Search for the cell housing the specified text and yield its [x, y] center coordinate. 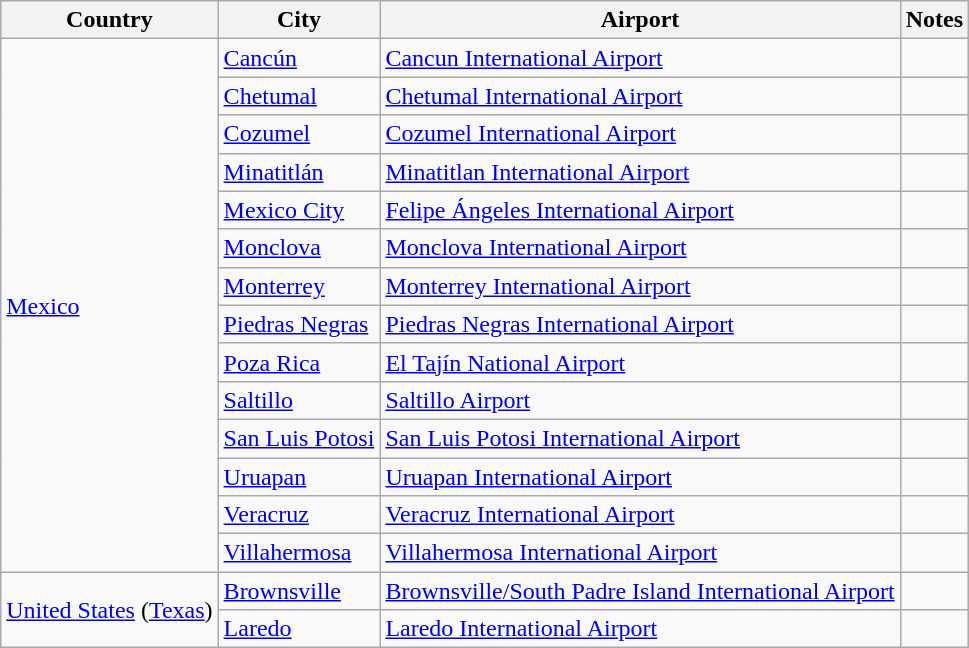
Monterrey [299, 286]
Cozumel International Airport [640, 134]
Minatitlan International Airport [640, 172]
Veracruz International Airport [640, 515]
Airport [640, 20]
Monclova International Airport [640, 248]
City [299, 20]
Uruapan [299, 477]
Uruapan International Airport [640, 477]
Brownsville/South Padre Island International Airport [640, 591]
Veracruz [299, 515]
Monclova [299, 248]
Minatitlán [299, 172]
Saltillo [299, 400]
Laredo International Airport [640, 629]
Cancun International Airport [640, 58]
Piedras Negras [299, 324]
San Luis Potosi International Airport [640, 438]
Cancún [299, 58]
Felipe Ángeles International Airport [640, 210]
Mexico [110, 306]
Notes [934, 20]
Piedras Negras International Airport [640, 324]
Saltillo Airport [640, 400]
Chetumal International Airport [640, 96]
Mexico City [299, 210]
Villahermosa International Airport [640, 553]
United States (Texas) [110, 610]
Poza Rica [299, 362]
Monterrey International Airport [640, 286]
Cozumel [299, 134]
Villahermosa [299, 553]
Country [110, 20]
San Luis Potosi [299, 438]
Brownsville [299, 591]
El Tajín National Airport [640, 362]
Chetumal [299, 96]
Laredo [299, 629]
